For the text-containing cell, return its midpoint in (x, y) coordinate format. 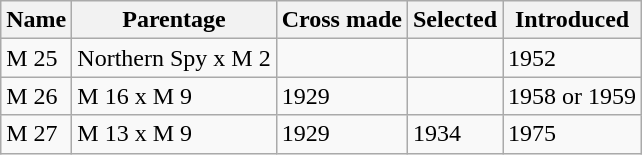
M 13 x M 9 (174, 134)
Name (36, 20)
M 27 (36, 134)
M 26 (36, 96)
M 25 (36, 58)
Introduced (572, 20)
Parentage (174, 20)
M 16 x M 9 (174, 96)
Cross made (342, 20)
1958 or 1959 (572, 96)
1952 (572, 58)
1975 (572, 134)
Selected (454, 20)
Northern Spy x M 2 (174, 58)
1934 (454, 134)
